Capture the cell that displays the provided text and extract its [x, y] central coordinate. 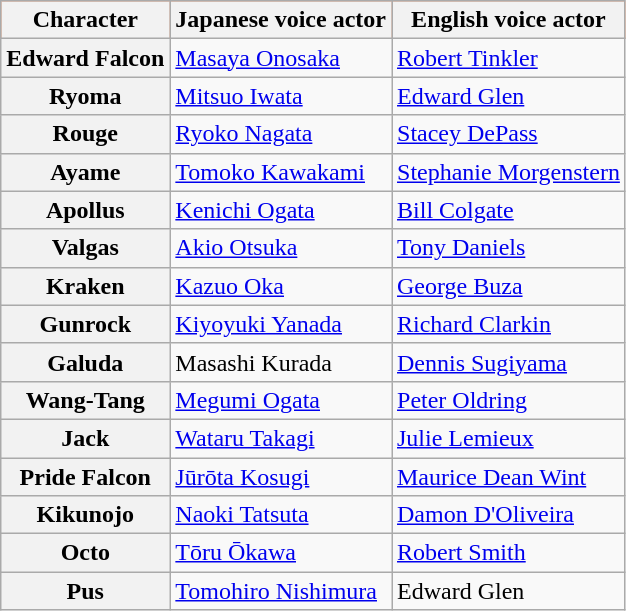
Ayame [86, 172]
Kenichi Ogata [281, 210]
Apollus [86, 210]
Kraken [86, 286]
Robert Tinkler [509, 58]
Octo [86, 553]
Kiyoyuki Yanada [281, 324]
Jūrōta Kosugi [281, 477]
Richard Clarkin [509, 324]
Dennis Sugiyama [509, 362]
Bill Colgate [509, 210]
Tony Daniels [509, 248]
Masaya Onosaka [281, 58]
Wang-Tang [86, 400]
Mitsuo Iwata [281, 96]
Peter Oldring [509, 400]
Pus [86, 591]
Edward Falcon [86, 58]
Ryoko Nagata [281, 134]
Julie Lemieux [509, 438]
English voice actor [509, 20]
George Buza [509, 286]
Maurice Dean Wint [509, 477]
Rouge [86, 134]
Valgas [86, 248]
Stephanie Morgenstern [509, 172]
Galuda [86, 362]
Pride Falcon [86, 477]
Akio Otsuka [281, 248]
Jack [86, 438]
Naoki Tatsuta [281, 515]
Japanese voice actor [281, 20]
Damon D'Oliveira [509, 515]
Kikunojo [86, 515]
Tomoko Kawakami [281, 172]
Tomohiro Nishimura [281, 591]
Ryoma [86, 96]
Wataru Takagi [281, 438]
Kazuo Oka [281, 286]
Gunrock [86, 324]
Character [86, 20]
Masashi Kurada [281, 362]
Megumi Ogata [281, 400]
Tōru Ōkawa [281, 553]
Stacey DePass [509, 134]
Robert Smith [509, 553]
